Return the [X, Y] coordinate for the center point of the cell that contains the specified text.  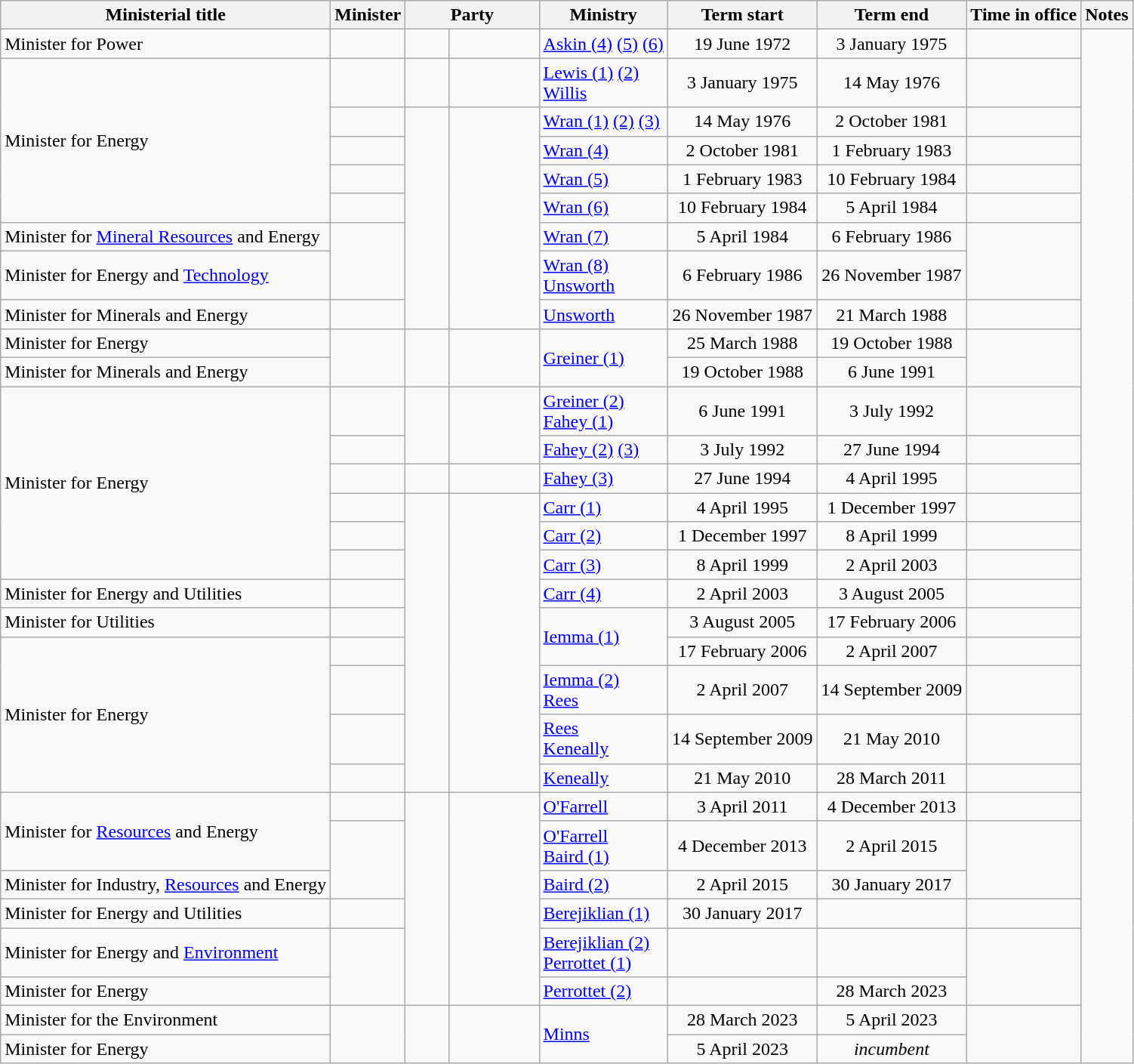
Minister for Industry, Resources and Energy [166, 884]
Wran (6) [603, 208]
Minister for Mineral Resources and Energy [166, 236]
Fahey (3) [603, 479]
25 March 1988 [742, 343]
ReesKeneally [603, 739]
Keneally [603, 778]
Minister for the Environment [166, 1020]
Term end [892, 15]
Carr (2) [603, 536]
Lewis (1) (2)Willis [603, 83]
Term start [742, 15]
Askin (4) (5) (6) [603, 44]
Fahey (2) (3) [603, 450]
Iemma (2)Rees [603, 690]
Minns [603, 1035]
Wran (5) [603, 179]
19 June 1972 [742, 44]
3 April 2011 [742, 806]
Greiner (2)Fahey (1) [603, 411]
Wran (4) [603, 150]
21 March 1988 [892, 314]
Ministry [603, 15]
Perrottet (2) [603, 992]
incumbent [892, 1049]
Wran (7) [603, 236]
Notes [1107, 15]
Minister for Power [166, 44]
Time in office [1024, 15]
Iemma (1) [603, 637]
Carr (4) [603, 594]
Party [473, 15]
Greiner (1) [603, 357]
Minister for Utilities [166, 622]
O'Farrell [603, 806]
Minister for Resources and Energy [166, 831]
Wran (8)Unsworth [603, 275]
28 March 2011 [892, 778]
Unsworth [603, 314]
O'FarrellBaird (1) [603, 846]
Minister for Energy and Environment [166, 951]
Carr (1) [603, 507]
Wran (1) (2) (3) [603, 122]
Berejiklian (1) [603, 913]
Minister [368, 15]
Carr (3) [603, 565]
Baird (2) [603, 884]
Berejiklian (2)Perrottet (1) [603, 951]
Ministerial title [166, 15]
Minister for Energy and Technology [166, 275]
